Capture the cell that displays the provided text and extract its [x, y] central coordinate. 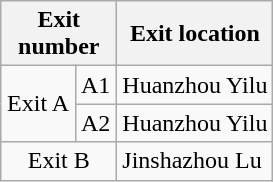
Jinshazhou Lu [195, 161]
Exit A [38, 104]
Exit B [59, 161]
Exit number [59, 34]
Exit location [195, 34]
A2 [96, 123]
A1 [96, 85]
